For the text-containing cell, return its midpoint in [x, y] coordinate format. 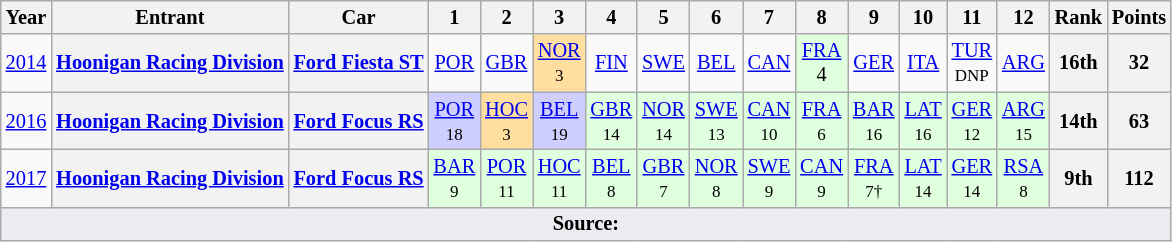
2017 [26, 178]
16th [1078, 63]
CAN10 [770, 121]
Points [1139, 17]
NOR8 [716, 178]
NOR3 [560, 63]
Ford Fiesta ST [359, 63]
Source: [586, 224]
NOR14 [664, 121]
ARG [1024, 63]
HOC3 [506, 121]
ITA [924, 63]
32 [1139, 63]
CAN9 [822, 178]
2 [506, 17]
FRA6 [822, 121]
HOC11 [560, 178]
TURDNP [972, 63]
6 [716, 17]
2016 [26, 121]
ARG15 [1024, 121]
Car [359, 17]
BEL19 [560, 121]
SWE13 [716, 121]
12 [1024, 17]
GBR7 [664, 178]
SWE9 [770, 178]
GBR14 [612, 121]
POR18 [455, 121]
10 [924, 17]
Entrant [170, 17]
2014 [26, 63]
14th [1078, 121]
Year [26, 17]
CAN [770, 63]
Rank [1078, 17]
POR [455, 63]
BAR9 [455, 178]
BEL8 [612, 178]
RSA8 [1024, 178]
GER [874, 63]
BEL [716, 63]
63 [1139, 121]
POR11 [506, 178]
9 [874, 17]
7 [770, 17]
11 [972, 17]
FRA4 [822, 63]
FRA7† [874, 178]
BAR16 [874, 121]
3 [560, 17]
LAT16 [924, 121]
GBR [506, 63]
112 [1139, 178]
1 [455, 17]
8 [822, 17]
4 [612, 17]
9th [1078, 178]
5 [664, 17]
GER14 [972, 178]
LAT14 [924, 178]
FIN [612, 63]
GER12 [972, 121]
SWE [664, 63]
